Find where the given text appears and provide that cell's center as [x, y] coordinate. 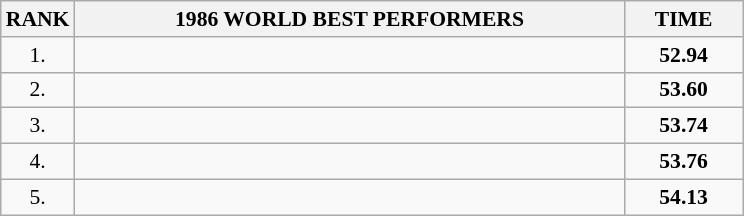
4. [38, 162]
53.76 [684, 162]
2. [38, 90]
52.94 [684, 55]
54.13 [684, 197]
53.74 [684, 126]
5. [38, 197]
1986 WORLD BEST PERFORMERS [349, 19]
3. [38, 126]
TIME [684, 19]
RANK [38, 19]
53.60 [684, 90]
1. [38, 55]
